From the cell containing the given text, extract its center point as (x, y) coordinate. 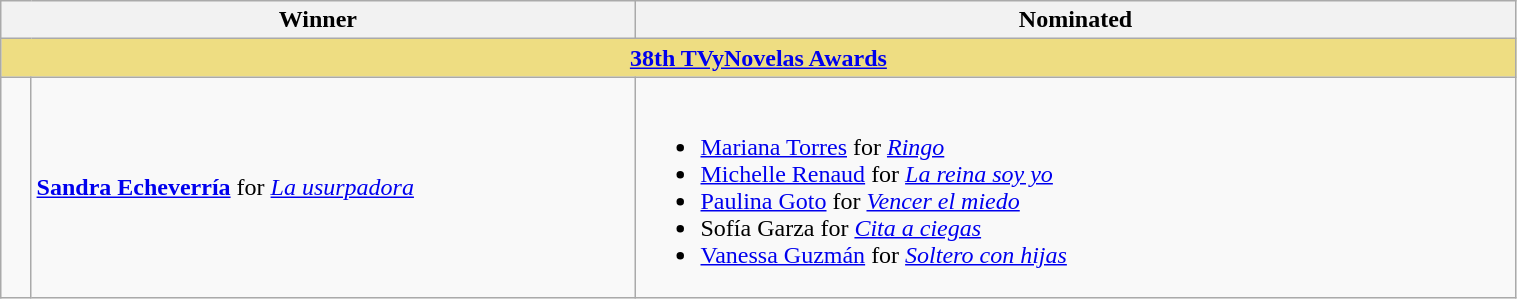
Sandra Echeverría for La usurpadora (333, 188)
Nominated (1076, 20)
38th TVyNovelas Awards (758, 58)
Winner (318, 20)
